Find where the given text appears and provide that cell's center as (x, y) coordinate. 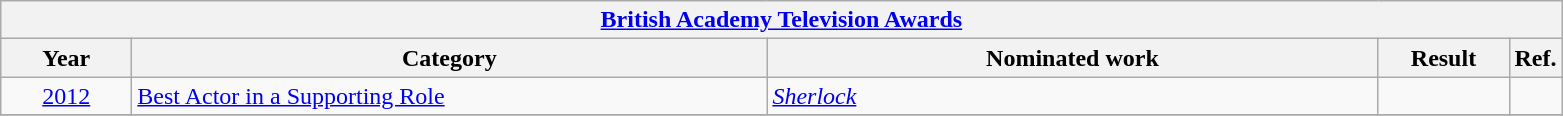
Result (1444, 58)
Category (450, 58)
2012 (66, 96)
Best Actor in a Supporting Role (450, 96)
British Academy Television Awards (782, 20)
Year (66, 58)
Ref. (1536, 58)
Nominated work (1072, 58)
Sherlock (1072, 96)
